For the text-containing cell, return its midpoint in (x, y) coordinate format. 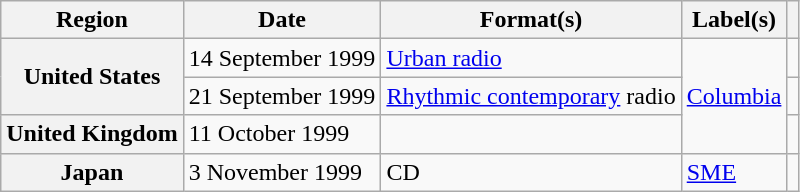
United States (92, 77)
Region (92, 20)
Label(s) (734, 20)
Rhythmic contemporary radio (531, 96)
14 September 1999 (282, 58)
3 November 1999 (282, 172)
Format(s) (531, 20)
11 October 1999 (282, 134)
21 September 1999 (282, 96)
Japan (92, 172)
Urban radio (531, 58)
Columbia (734, 96)
Date (282, 20)
CD (531, 172)
United Kingdom (92, 134)
SME (734, 172)
